Output the [x, y] coordinate of the center of the cell containing the given text.  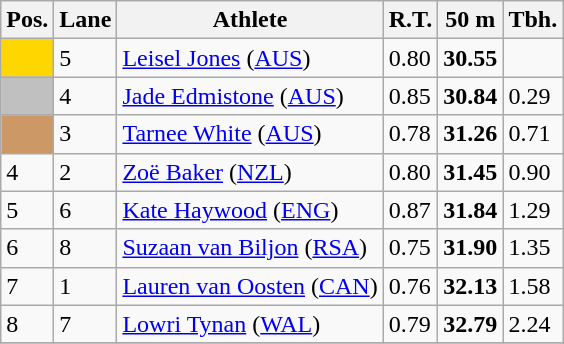
Pos. [28, 20]
32.79 [470, 324]
2.24 [533, 324]
0.76 [410, 286]
31.90 [470, 248]
0.87 [410, 210]
1 [86, 286]
1.35 [533, 248]
3 [86, 134]
Suzaan van Biljon (RSA) [250, 248]
Lowri Tynan (WAL) [250, 324]
30.84 [470, 96]
Athlete [250, 20]
Leisel Jones (AUS) [250, 58]
0.71 [533, 134]
32.13 [470, 286]
Jade Edmistone (AUS) [250, 96]
Lauren van Oosten (CAN) [250, 286]
0.90 [533, 172]
Tarnee White (AUS) [250, 134]
Lane [86, 20]
Tbh. [533, 20]
2 [86, 172]
1.29 [533, 210]
31.45 [470, 172]
0.78 [410, 134]
Zoë Baker (NZL) [250, 172]
0.29 [533, 96]
R.T. [410, 20]
Kate Haywood (ENG) [250, 210]
31.26 [470, 134]
50 m [470, 20]
0.75 [410, 248]
0.79 [410, 324]
30.55 [470, 58]
1.58 [533, 286]
0.85 [410, 96]
31.84 [470, 210]
